Determine the (x, y) coordinate at the center of the cell enclosing the given text.  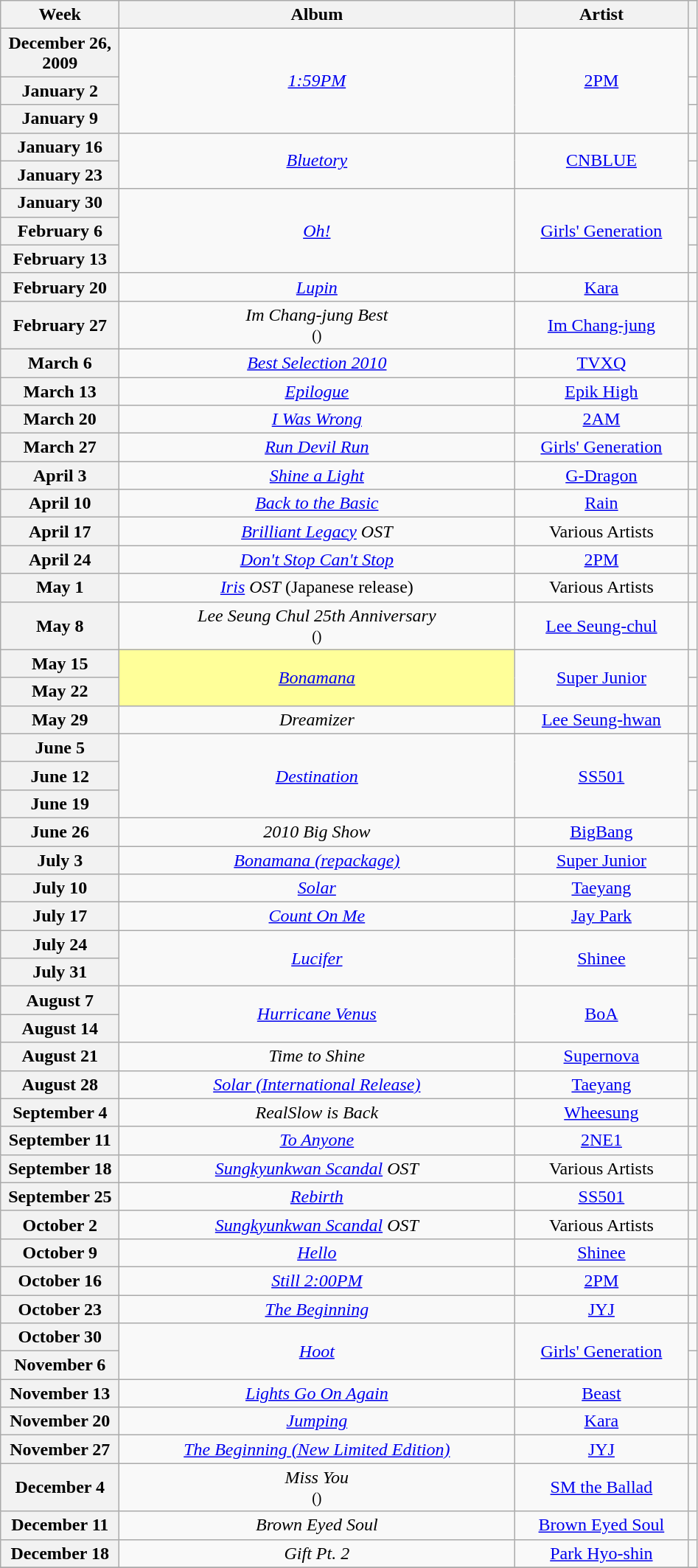
April 3 (60, 475)
Best Selection 2010 (317, 363)
Lee Seung-hwan (601, 719)
September 11 (60, 1140)
Week (60, 15)
Lee Seung Chul 25th Anniversary () (317, 625)
SM the Ballad (601, 1488)
February 20 (60, 287)
Lucifer (317, 958)
August 14 (60, 1028)
May 22 (60, 691)
Shine a Light (317, 475)
August 7 (60, 1000)
December 4 (60, 1488)
July 17 (60, 916)
Lee Seung-chul (601, 625)
October 23 (60, 1309)
Oh! (317, 231)
Im Chang-jung (601, 324)
January 30 (60, 203)
TVXQ (601, 363)
Bonamana (317, 677)
July 24 (60, 944)
Back to the Basic (317, 503)
Don't Stop Can't Stop (317, 560)
May 1 (60, 588)
December 26, 2009 (60, 53)
Bonamana (repackage) (317, 860)
December 18 (60, 1553)
To Anyone (317, 1140)
2NE1 (601, 1140)
Album (317, 15)
The Beginning (317, 1309)
October 2 (60, 1224)
November 13 (60, 1393)
BoA (601, 1014)
Gift Pt. 2 (317, 1553)
Supernova (601, 1056)
Epilogue (317, 391)
Hello (317, 1252)
January 16 (60, 147)
November 6 (60, 1365)
Run Devil Run (317, 447)
September 18 (60, 1168)
Jay Park (601, 916)
Solar (317, 888)
July 3 (60, 860)
RealSlow is Back (317, 1112)
March 13 (60, 391)
2010 Big Show (317, 832)
The Beginning (New Limited Edition) (317, 1449)
December 11 (60, 1525)
June 26 (60, 832)
Iris OST (Japanese release) (317, 588)
Rain (601, 503)
April 17 (60, 532)
August 21 (60, 1056)
February 13 (60, 259)
Wheesung (601, 1112)
Hurricane Venus (317, 1014)
I Was Wrong (317, 419)
Miss You () (317, 1488)
February 27 (60, 324)
Bluetory (317, 161)
Solar (International Release) (317, 1084)
March 20 (60, 419)
CNBLUE (601, 161)
Dreamizer (317, 719)
Count On Me (317, 916)
August 28 (60, 1084)
Rebirth (317, 1196)
July 10 (60, 888)
Im Chang-jung Best () (317, 324)
March 6 (60, 363)
Lupin (317, 287)
Jumping (317, 1421)
June 5 (60, 748)
March 27 (60, 447)
Epik High (601, 391)
October 16 (60, 1280)
Beast (601, 1393)
January 23 (60, 175)
Time to Shine (317, 1056)
Park Hyo-shin (601, 1553)
January 2 (60, 91)
February 6 (60, 231)
2AM (601, 419)
July 31 (60, 972)
September 25 (60, 1196)
Artist (601, 15)
May 29 (60, 719)
April 24 (60, 560)
October 9 (60, 1252)
Brilliant Legacy OST (317, 532)
G-Dragon (601, 475)
Lights Go On Again (317, 1393)
June 19 (60, 804)
April 10 (60, 503)
Destination (317, 776)
Hoot (317, 1351)
November 27 (60, 1449)
May 15 (60, 663)
September 4 (60, 1112)
May 8 (60, 625)
June 12 (60, 776)
BigBang (601, 832)
January 9 (60, 119)
October 30 (60, 1337)
November 20 (60, 1421)
Still 2:00PM (317, 1280)
1:59PM (317, 81)
